Determine the (x, y) coordinate at the center of the cell enclosing the given text.  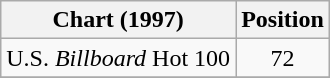
U.S. Billboard Hot 100 (118, 58)
72 (283, 58)
Chart (1997) (118, 20)
Position (283, 20)
